Search for the cell housing the specified text and yield its (x, y) center coordinate. 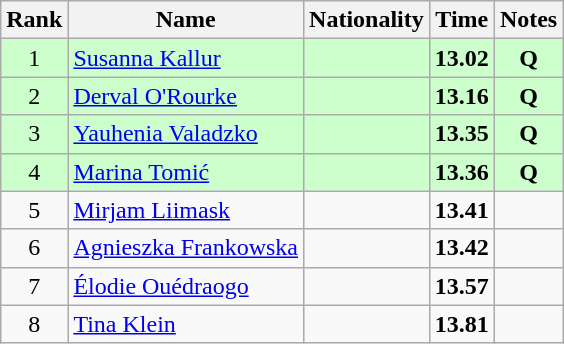
13.81 (462, 324)
Marina Tomić (186, 172)
2 (34, 96)
Name (186, 20)
5 (34, 210)
Tina Klein (186, 324)
4 (34, 172)
Derval O'Rourke (186, 96)
13.35 (462, 134)
7 (34, 286)
Élodie Ouédraogo (186, 286)
Susanna Kallur (186, 58)
3 (34, 134)
Time (462, 20)
6 (34, 248)
13.02 (462, 58)
13.16 (462, 96)
8 (34, 324)
13.42 (462, 248)
Mirjam Liimask (186, 210)
Notes (528, 20)
Rank (34, 20)
Nationality (367, 20)
13.57 (462, 286)
Agnieszka Frankowska (186, 248)
13.41 (462, 210)
13.36 (462, 172)
Yauhenia Valadzko (186, 134)
1 (34, 58)
